Return the (X, Y) coordinate for the center point of the cell that contains the specified text.  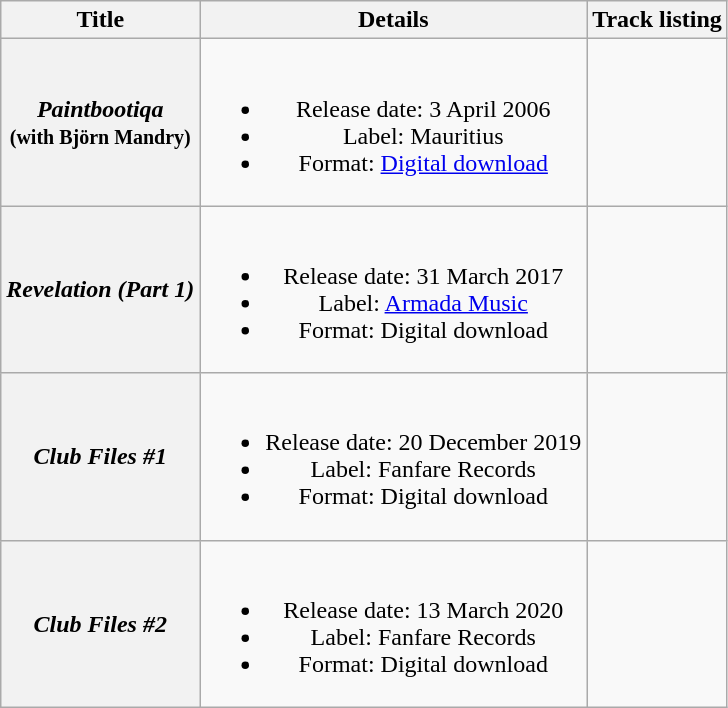
Track listing (658, 20)
Release date: 3 April 2006Label: MauritiusFormat: Digital download (394, 122)
Club Files #1 (100, 456)
Release date: 31 March 2017Label: Armada MusicFormat: Digital download (394, 290)
Revelation (Part 1) (100, 290)
Release date: 13 March 2020Label: Fanfare RecordsFormat: Digital download (394, 624)
Club Files #2 (100, 624)
Title (100, 20)
Release date: 20 December 2019Label: Fanfare RecordsFormat: Digital download (394, 456)
Details (394, 20)
Paintbootiqa (with Björn Mandry) (100, 122)
